For the text-containing cell, return its midpoint in [X, Y] coordinate format. 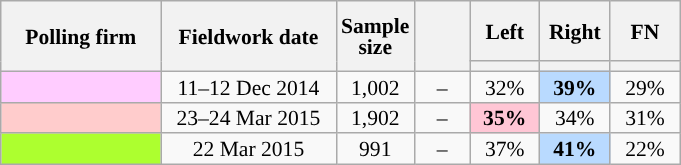
41% [575, 150]
22% [645, 150]
29% [645, 86]
Fieldwork date [248, 36]
FN [645, 31]
22 Mar 2015 [248, 150]
Left [505, 31]
Polling firm [81, 36]
1,902 [375, 118]
37% [505, 150]
Right [575, 31]
32% [505, 86]
34% [575, 118]
991 [375, 150]
Samplesize [375, 36]
31% [645, 118]
39% [575, 86]
23–24 Mar 2015 [248, 118]
11–12 Dec 2014 [248, 86]
35% [505, 118]
1,002 [375, 86]
